Detect which cell encompasses the target text, then output its [x, y] center coordinate. 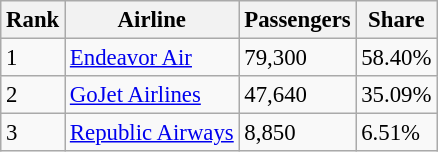
Passengers [298, 20]
Rank [33, 20]
35.09% [396, 95]
1 [33, 58]
3 [33, 133]
Republic Airways [152, 133]
Airline [152, 20]
Share [396, 20]
47,640 [298, 95]
8,850 [298, 133]
GoJet Airlines [152, 95]
58.40% [396, 58]
6.51% [396, 133]
79,300 [298, 58]
Endeavor Air [152, 58]
2 [33, 95]
